Determine the (x, y) coordinate at the center of the cell enclosing the given text.  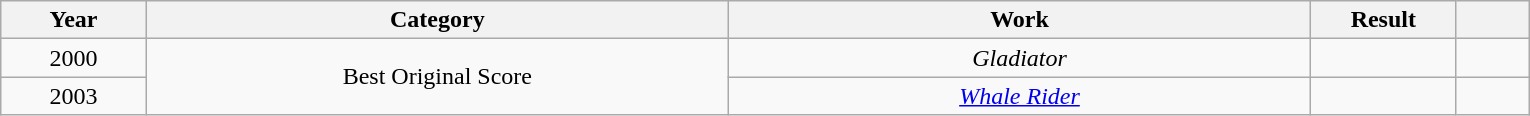
Year (74, 20)
Work (1019, 20)
2000 (74, 58)
Best Original Score (437, 77)
Gladiator (1019, 58)
Category (437, 20)
Whale Rider (1019, 96)
2003 (74, 96)
Result (1384, 20)
